Output the [x, y] coordinate of the center of the cell containing the given text.  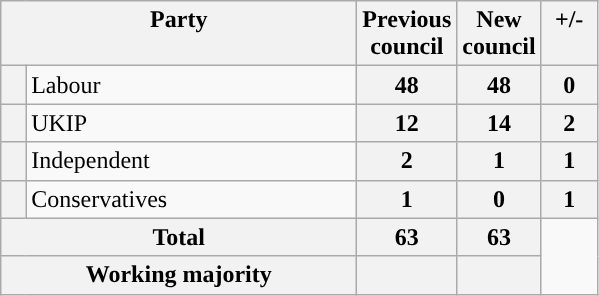
Party [179, 34]
+/- [569, 34]
Independent [192, 161]
Total [179, 237]
Conservatives [192, 199]
14 [499, 123]
Labour [192, 85]
UKIP [192, 123]
Previous council [407, 34]
12 [407, 123]
Working majority [179, 275]
New council [499, 34]
